Extract the [x, y] coordinate from the center of the cell holding the provided text.  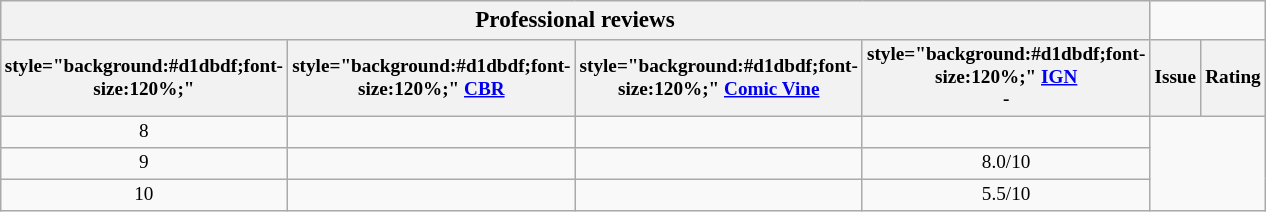
style="background:#d1dbdf;font-size:120%;" Comic Vine [718, 78]
style="background:#d1dbdf;font-size:120%;" [144, 78]
10 [144, 195]
5.5/10 [1006, 195]
8.0/10 [1006, 163]
Issue [1176, 78]
8 [144, 132]
style="background:#d1dbdf;font-size:120%;" IGN- [1006, 78]
style="background:#d1dbdf;font-size:120%;" CBR [432, 78]
Rating [1234, 78]
9 [144, 163]
Professional reviews [575, 20]
